Determine the (x, y) coordinate at the center of the cell enclosing the given text.  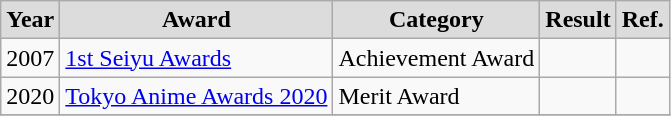
Year (30, 20)
2020 (30, 96)
2007 (30, 58)
Category (436, 20)
Award (196, 20)
Achievement Award (436, 58)
1st Seiyu Awards (196, 58)
Result (578, 20)
Merit Award (436, 96)
Tokyo Anime Awards 2020 (196, 96)
Ref. (642, 20)
